For the text-containing cell, return its midpoint in [x, y] coordinate format. 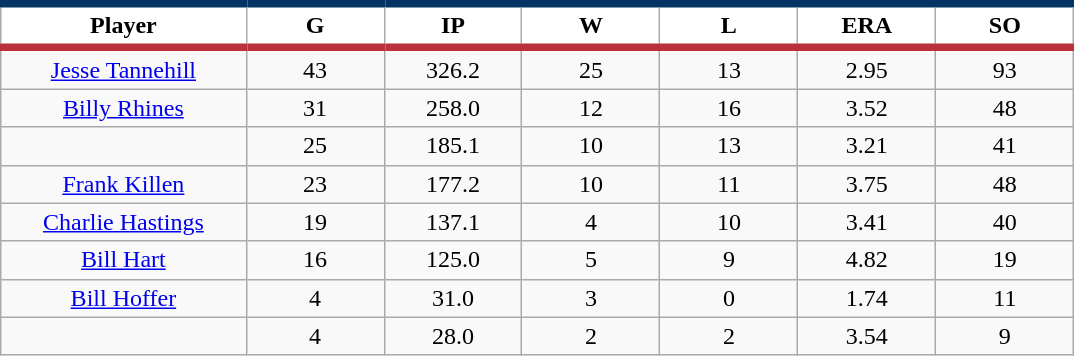
1.74 [867, 298]
Bill Hoffer [124, 298]
177.2 [453, 184]
Jesse Tannehill [124, 68]
3.52 [867, 108]
Player [124, 26]
Charlie Hastings [124, 222]
ERA [867, 26]
43 [315, 68]
G [315, 26]
2.95 [867, 68]
L [729, 26]
31 [315, 108]
12 [591, 108]
326.2 [453, 68]
137.1 [453, 222]
23 [315, 184]
3.75 [867, 184]
40 [1005, 222]
258.0 [453, 108]
5 [591, 260]
3.54 [867, 336]
3.41 [867, 222]
3.21 [867, 146]
W [591, 26]
125.0 [453, 260]
Billy Rhines [124, 108]
185.1 [453, 146]
IP [453, 26]
0 [729, 298]
Frank Killen [124, 184]
SO [1005, 26]
93 [1005, 68]
4.82 [867, 260]
41 [1005, 146]
Bill Hart [124, 260]
31.0 [453, 298]
3 [591, 298]
28.0 [453, 336]
